Extract the [x, y] coordinate from the center of the cell holding the provided text.  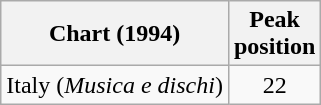
Italy (Musica e dischi) [115, 85]
Peakposition [274, 34]
22 [274, 85]
Chart (1994) [115, 34]
